Pinpoint the cell where the given text exists, returning its [X, Y] midpoint coordinate. 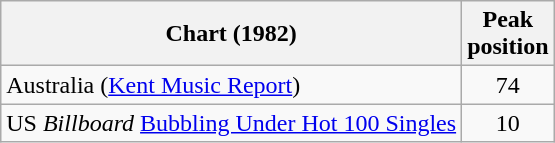
Australia (Kent Music Report) [232, 85]
US Billboard Bubbling Under Hot 100 Singles [232, 123]
74 [508, 85]
Chart (1982) [232, 34]
10 [508, 123]
Peakposition [508, 34]
